Locate the cell with the specified text and output its [X, Y] center coordinate. 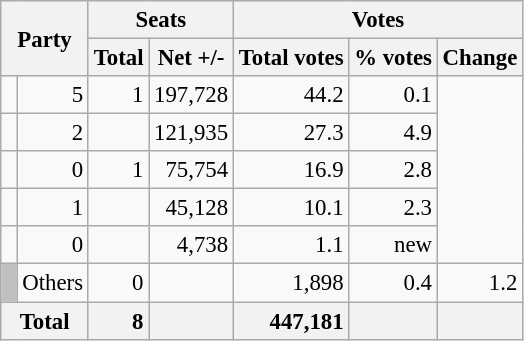
1,898 [290, 283]
1.1 [290, 245]
new [393, 245]
Total votes [290, 58]
Party [45, 38]
447,181 [290, 321]
121,935 [192, 133]
Others [52, 283]
2.3 [393, 208]
2 [52, 133]
0.1 [393, 95]
1.2 [480, 283]
16.9 [290, 170]
Seats [160, 20]
% votes [393, 58]
27.3 [290, 133]
0.4 [393, 283]
75,754 [192, 170]
4.9 [393, 133]
5 [52, 95]
8 [118, 321]
10.1 [290, 208]
197,728 [192, 95]
45,128 [192, 208]
44.2 [290, 95]
2.8 [393, 170]
Change [480, 58]
4,738 [192, 245]
Net +/- [192, 58]
Votes [378, 20]
